Identify which cell holds the provided text, then report its (X, Y) central coordinate. 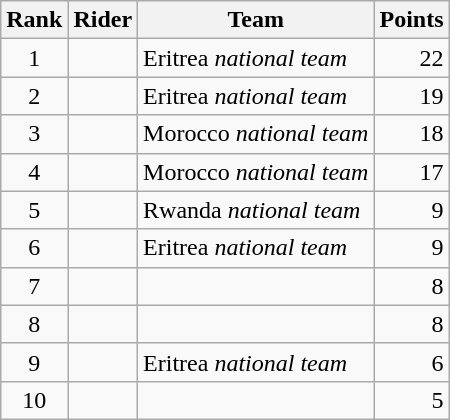
10 (34, 400)
7 (34, 286)
Rank (34, 20)
Rider (103, 20)
22 (412, 58)
17 (412, 172)
18 (412, 134)
4 (34, 172)
19 (412, 96)
Rwanda national team (256, 210)
1 (34, 58)
2 (34, 96)
3 (34, 134)
Points (412, 20)
Team (256, 20)
